Locate the cell with the specified text and output its [X, Y] center coordinate. 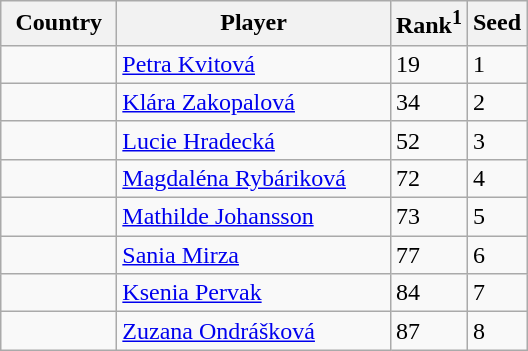
Seed [496, 24]
Zuzana Ondrášková [254, 331]
Klára Zakopalová [254, 102]
77 [428, 255]
Sania Mirza [254, 255]
Magdaléna Rybáriková [254, 178]
Country [59, 24]
3 [496, 140]
84 [428, 293]
Player [254, 24]
Mathilde Johansson [254, 217]
Ksenia Pervak [254, 293]
7 [496, 293]
34 [428, 102]
6 [496, 255]
4 [496, 178]
19 [428, 64]
5 [496, 217]
2 [496, 102]
87 [428, 331]
73 [428, 217]
Lucie Hradecká [254, 140]
Rank1 [428, 24]
72 [428, 178]
8 [496, 331]
52 [428, 140]
Petra Kvitová [254, 64]
1 [496, 64]
